Scan for the cell matching the given text and deliver its (x, y) coordinate at center. 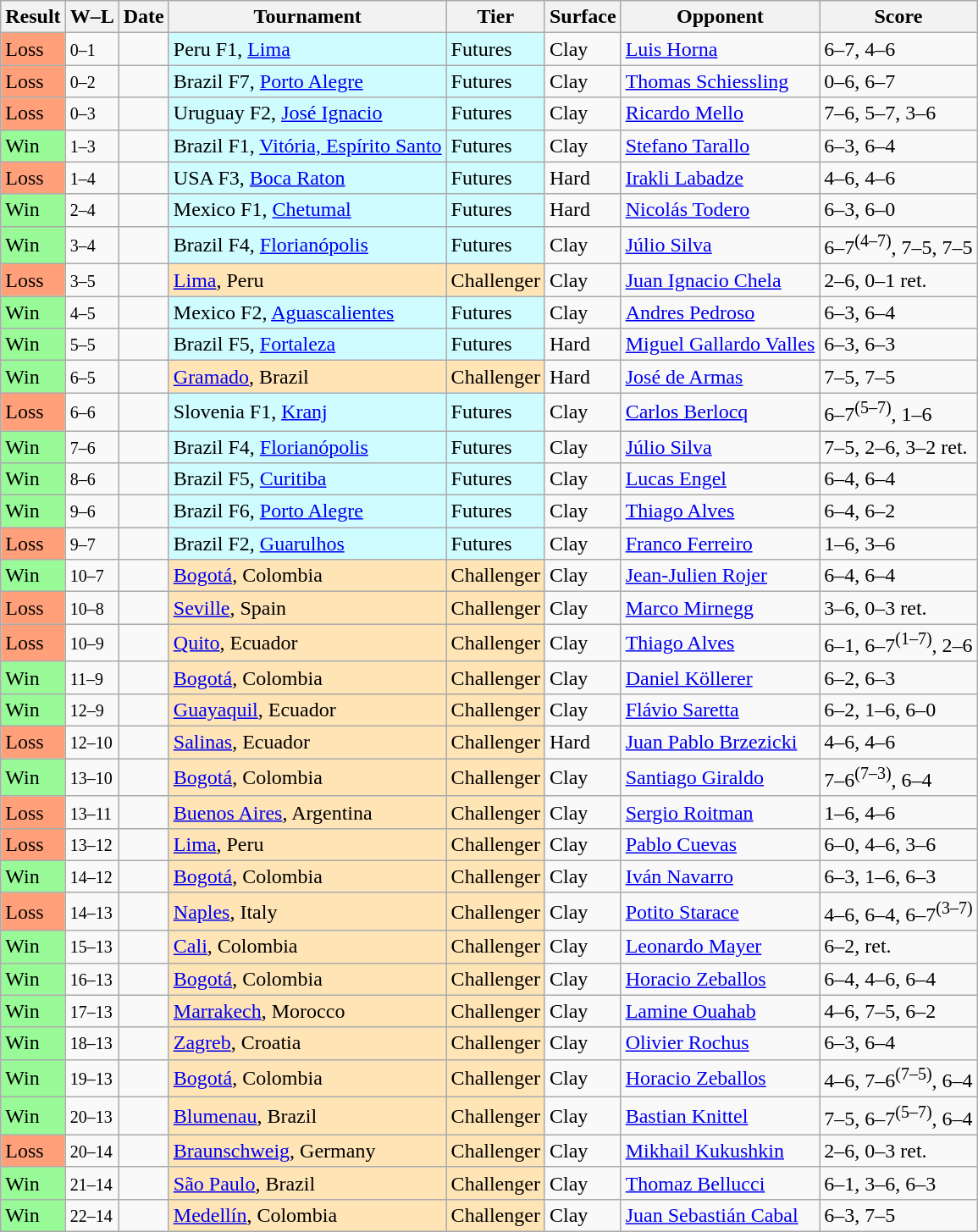
Braunschweig, Germany (307, 1151)
Lamine Ouahab (720, 1011)
Tournament (307, 17)
Mexico F1, Chetumal (307, 210)
Brazil F6, Porto Alegre (307, 511)
15–13 (91, 947)
7–5, 7–5 (898, 377)
Miguel Gallardo Valles (720, 345)
2–4 (91, 210)
Iván Navarro (720, 876)
4–6, 7–6(7–5), 6–4 (898, 1079)
Sergio Roitman (720, 812)
Bastian Knittel (720, 1116)
Brazil F5, Fortaleza (307, 345)
6–4, 6–2 (898, 511)
13–11 (91, 812)
Franco Ferreiro (720, 544)
Guayaquil, Ecuador (307, 710)
4–6, 7–5, 6–2 (898, 1011)
20–13 (91, 1116)
0–3 (91, 113)
W–L (91, 17)
14–13 (91, 911)
Ricardo Mello (720, 113)
Lucas Engel (720, 479)
22–14 (91, 1215)
16–13 (91, 979)
Nicolás Todero (720, 210)
6–0, 4–6, 3–6 (898, 844)
Medellín, Colombia (307, 1215)
Surface (583, 17)
21–14 (91, 1183)
Quito, Ecuador (307, 644)
Blumenau, Brazil (307, 1116)
1–6, 4–6 (898, 812)
6–5 (91, 377)
Brazil F7, Porto Alegre (307, 81)
Irakli Labadze (720, 178)
Cali, Colombia (307, 947)
Marrakech, Morocco (307, 1011)
Zagreb, Croatia (307, 1043)
Luis Horna (720, 49)
1–3 (91, 146)
0–1 (91, 49)
Stefano Tarallo (720, 146)
11–9 (91, 677)
Salinas, Ecuador (307, 743)
Santiago Giraldo (720, 777)
Olivier Rochus (720, 1043)
Seville, Spain (307, 608)
Juan Sebastián Cabal (720, 1215)
6–2, 1–6, 6–0 (898, 710)
7–6, 5–7, 3–6 (898, 113)
Jean-Julien Rojer (720, 576)
6–1, 6–7(1–7), 2–6 (898, 644)
Mikhail Kukushkin (720, 1151)
10–8 (91, 608)
6–2, ret. (898, 947)
USA F3, Boca Raton (307, 178)
3–4 (91, 246)
3–5 (91, 280)
12–9 (91, 710)
Daniel Köllerer (720, 677)
6–6 (91, 412)
Thomas Schiessling (720, 81)
Leonardo Mayer (720, 947)
1–4 (91, 178)
Naples, Italy (307, 911)
Juan Ignacio Chela (720, 280)
Score (898, 17)
6–3, 6–3 (898, 345)
1–6, 3–6 (898, 544)
Juan Pablo Brzezicki (720, 743)
Brazil F5, Curitiba (307, 479)
0–6, 6–7 (898, 81)
6–1, 3–6, 6–3 (898, 1183)
Brazil F2, Guarulhos (307, 544)
Uruguay F2, José Ignacio (307, 113)
10–9 (91, 644)
3–6, 0–3 ret. (898, 608)
2–6, 0–3 ret. (898, 1151)
20–14 (91, 1151)
0–2 (91, 81)
12–10 (91, 743)
Slovenia F1, Kranj (307, 412)
7–6(7–3), 6–4 (898, 777)
Flávio Saretta (720, 710)
6–7(4–7), 7–5, 7–5 (898, 246)
18–13 (91, 1043)
7–5, 6–7(5–7), 6–4 (898, 1116)
6–2, 6–3 (898, 677)
13–10 (91, 777)
2–6, 0–1 ret. (898, 280)
José de Armas (720, 377)
6–3, 7–5 (898, 1215)
9–7 (91, 544)
Thomaz Bellucci (720, 1183)
4–6, 6–4, 6–7(3–7) (898, 911)
5–5 (91, 345)
Marco Mirnegg (720, 608)
Peru F1, Lima (307, 49)
Mexico F2, Aguascalientes (307, 312)
6–3, 1–6, 6–3 (898, 876)
Pablo Cuevas (720, 844)
6–7(5–7), 1–6 (898, 412)
Buenos Aires, Argentina (307, 812)
Opponent (720, 17)
10–7 (91, 576)
13–12 (91, 844)
17–13 (91, 1011)
7–5, 2–6, 3–2 ret. (898, 447)
Andres Pedroso (720, 312)
São Paulo, Brazil (307, 1183)
Tier (495, 17)
6–4, 4–6, 6–4 (898, 979)
Result (33, 17)
14–12 (91, 876)
19–13 (91, 1079)
4–5 (91, 312)
6–7, 4–6 (898, 49)
7–6 (91, 447)
6–3, 6–0 (898, 210)
Date (144, 17)
Brazil F1, Vitória, Espírito Santo (307, 146)
Potito Starace (720, 911)
Carlos Berlocq (720, 412)
9–6 (91, 511)
Gramado, Brazil (307, 377)
8–6 (91, 479)
